Capture the cell that displays the provided text and extract its (X, Y) central coordinate. 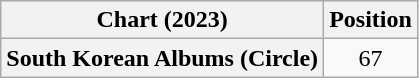
67 (371, 58)
South Korean Albums (Circle) (162, 58)
Position (371, 20)
Chart (2023) (162, 20)
